Output the [X, Y] coordinate of the center of the cell containing the given text.  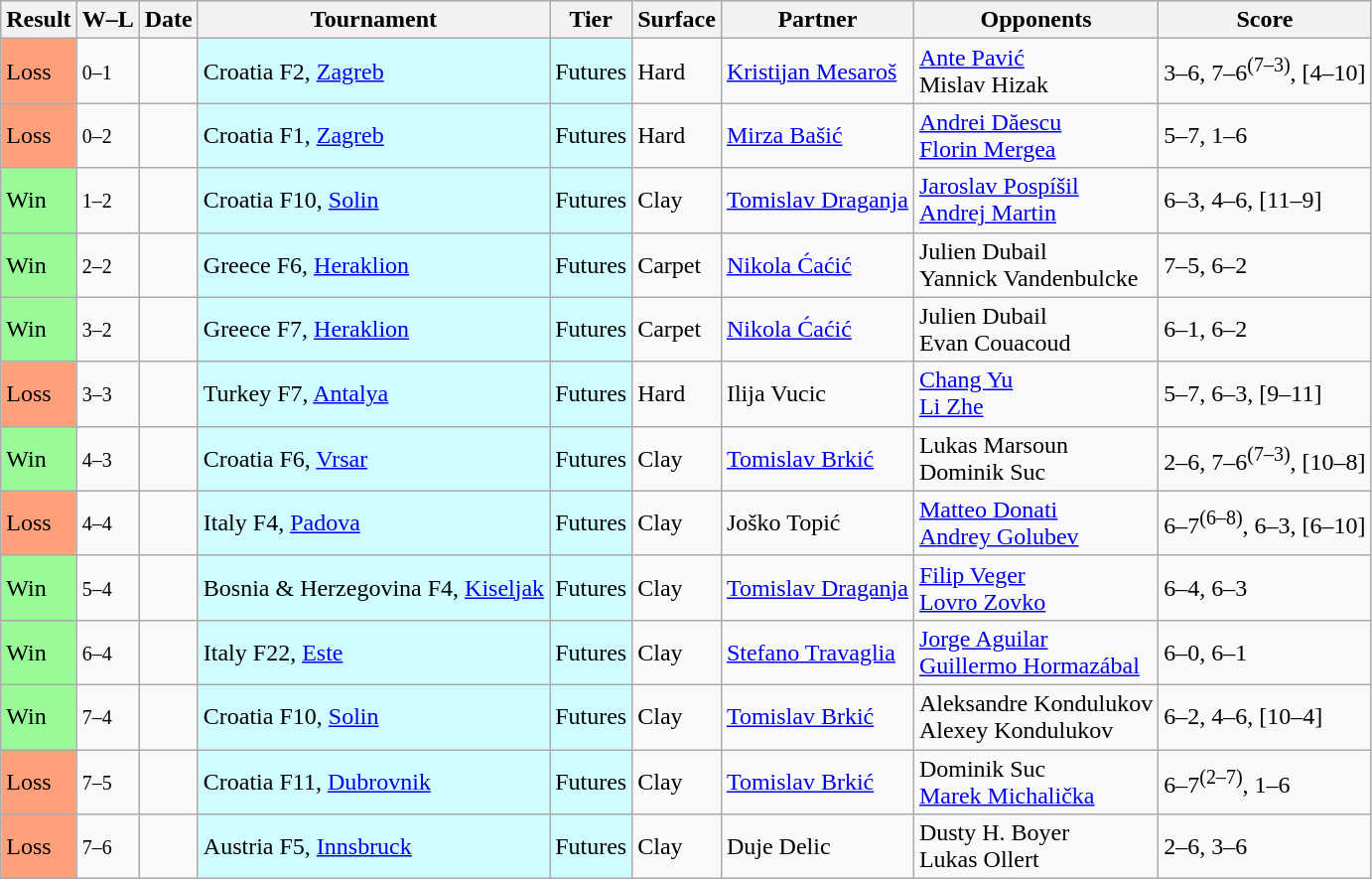
Kristijan Mesaroš [817, 72]
Greece F7, Heraklion [373, 330]
Turkey F7, Antalya [373, 393]
6–4 [107, 652]
Croatia F1, Zagreb [373, 135]
6–7(6–8), 6–3, [6–10] [1265, 522]
Aleksandre Kondulukov Alexey Kondulukov [1035, 717]
3–2 [107, 330]
Joško Topić [817, 522]
1–2 [107, 201]
Tier [592, 20]
3–3 [107, 393]
Italy F4, Padova [373, 522]
Julien Dubail Yannick Vandenbulcke [1035, 264]
Ilija Vucic [817, 393]
Croatia F2, Zagreb [373, 72]
0–2 [107, 135]
Dominik Suc Marek Michalička [1035, 781]
Surface [677, 20]
2–6, 7–6(7–3), [10–8] [1265, 459]
7–4 [107, 717]
5–7, 6–3, [9–11] [1265, 393]
4–4 [107, 522]
6–7(2–7), 1–6 [1265, 781]
Julien Dubail Evan Couacoud [1035, 330]
Dusty H. Boyer Lukas Ollert [1035, 846]
Opponents [1035, 20]
2–6, 3–6 [1265, 846]
Tournament [373, 20]
7–5 [107, 781]
Stefano Travaglia [817, 652]
Lukas Marsoun Dominik Suc [1035, 459]
6–2, 4–6, [10–4] [1265, 717]
Ante Pavić Mislav Hizak [1035, 72]
Filip Veger Lovro Zovko [1035, 588]
3–6, 7–6(7–3), [4–10] [1265, 72]
Croatia F6, Vrsar [373, 459]
4–3 [107, 459]
7–6 [107, 846]
6–1, 6–2 [1265, 330]
Jorge Aguilar Guillermo Hormazábal [1035, 652]
Matteo Donati Andrey Golubev [1035, 522]
Croatia F11, Dubrovnik [373, 781]
Result [39, 20]
Andrei Dăescu Florin Mergea [1035, 135]
0–1 [107, 72]
Mirza Bašić [817, 135]
Jaroslav Pospíšil Andrej Martin [1035, 201]
Chang Yu Li Zhe [1035, 393]
Austria F5, Innsbruck [373, 846]
Score [1265, 20]
Bosnia & Herzegovina F4, Kiseljak [373, 588]
5–4 [107, 588]
5–7, 1–6 [1265, 135]
Italy F22, Este [373, 652]
2–2 [107, 264]
W–L [107, 20]
6–4, 6–3 [1265, 588]
Partner [817, 20]
Greece F6, Heraklion [373, 264]
Duje Delic [817, 846]
6–0, 6–1 [1265, 652]
7–5, 6–2 [1265, 264]
Date [169, 20]
6–3, 4–6, [11–9] [1265, 201]
